Capture the cell that displays the provided text and extract its (X, Y) central coordinate. 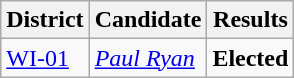
Paul Ryan (148, 58)
Results (250, 20)
Elected (250, 58)
Candidate (148, 20)
District (45, 20)
WI-01 (45, 58)
